Provide the (x, y) coordinate of the cell's center where the given text is located.  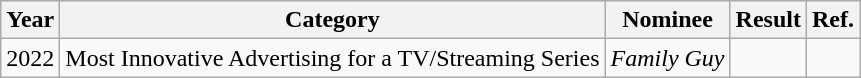
Category (332, 20)
Most Innovative Advertising for a TV/Streaming Series (332, 58)
Result (768, 20)
Nominee (668, 20)
Family Guy (668, 58)
Year (30, 20)
2022 (30, 58)
Ref. (832, 20)
